Pinpoint the cell where the given text exists, returning its [x, y] midpoint coordinate. 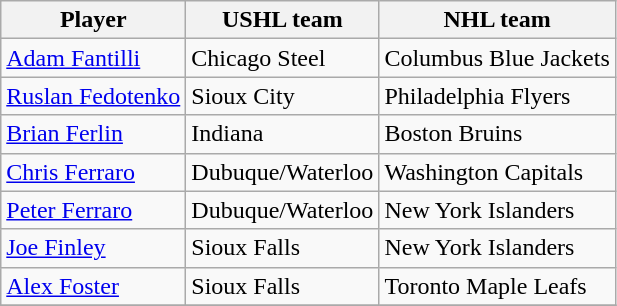
Joe Finley [94, 248]
Philadelphia Flyers [497, 96]
Washington Capitals [497, 172]
Sioux City [282, 96]
Adam Fantilli [94, 58]
Peter Ferraro [94, 210]
USHL team [282, 20]
Player [94, 20]
Alex Foster [94, 286]
Ruslan Fedotenko [94, 96]
NHL team [497, 20]
Columbus Blue Jackets [497, 58]
Chicago Steel [282, 58]
Chris Ferraro [94, 172]
Boston Bruins [497, 134]
Indiana [282, 134]
Brian Ferlin [94, 134]
Toronto Maple Leafs [497, 286]
